From the cell containing the given text, extract its center point as [X, Y] coordinate. 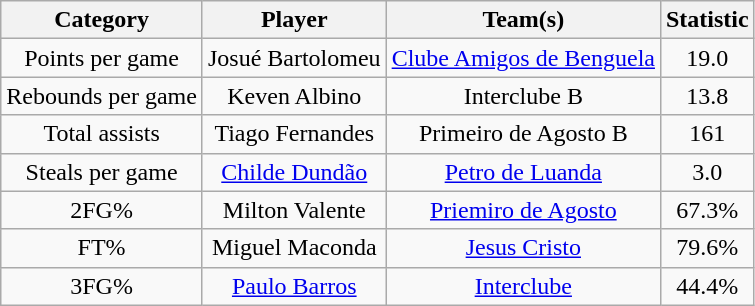
67.3% [707, 210]
Steals per game [102, 172]
44.4% [707, 286]
Petro de Luanda [523, 172]
3.0 [707, 172]
161 [707, 134]
Keven Albino [294, 96]
2FG% [102, 210]
Miguel Maconda [294, 248]
Player [294, 20]
3FG% [102, 286]
Category [102, 20]
Statistic [707, 20]
Childe Dundão [294, 172]
FT% [102, 248]
Points per game [102, 58]
Priemiro de Agosto [523, 210]
Team(s) [523, 20]
Clube Amigos de Benguela [523, 58]
Primeiro de Agosto B [523, 134]
Paulo Barros [294, 286]
Milton Valente [294, 210]
Total assists [102, 134]
Josué Bartolomeu [294, 58]
Rebounds per game [102, 96]
Tiago Fernandes [294, 134]
19.0 [707, 58]
Interclube [523, 286]
13.8 [707, 96]
79.6% [707, 248]
Interclube B [523, 96]
Jesus Cristo [523, 248]
